Locate the cell with the specified text and output its [X, Y] center coordinate. 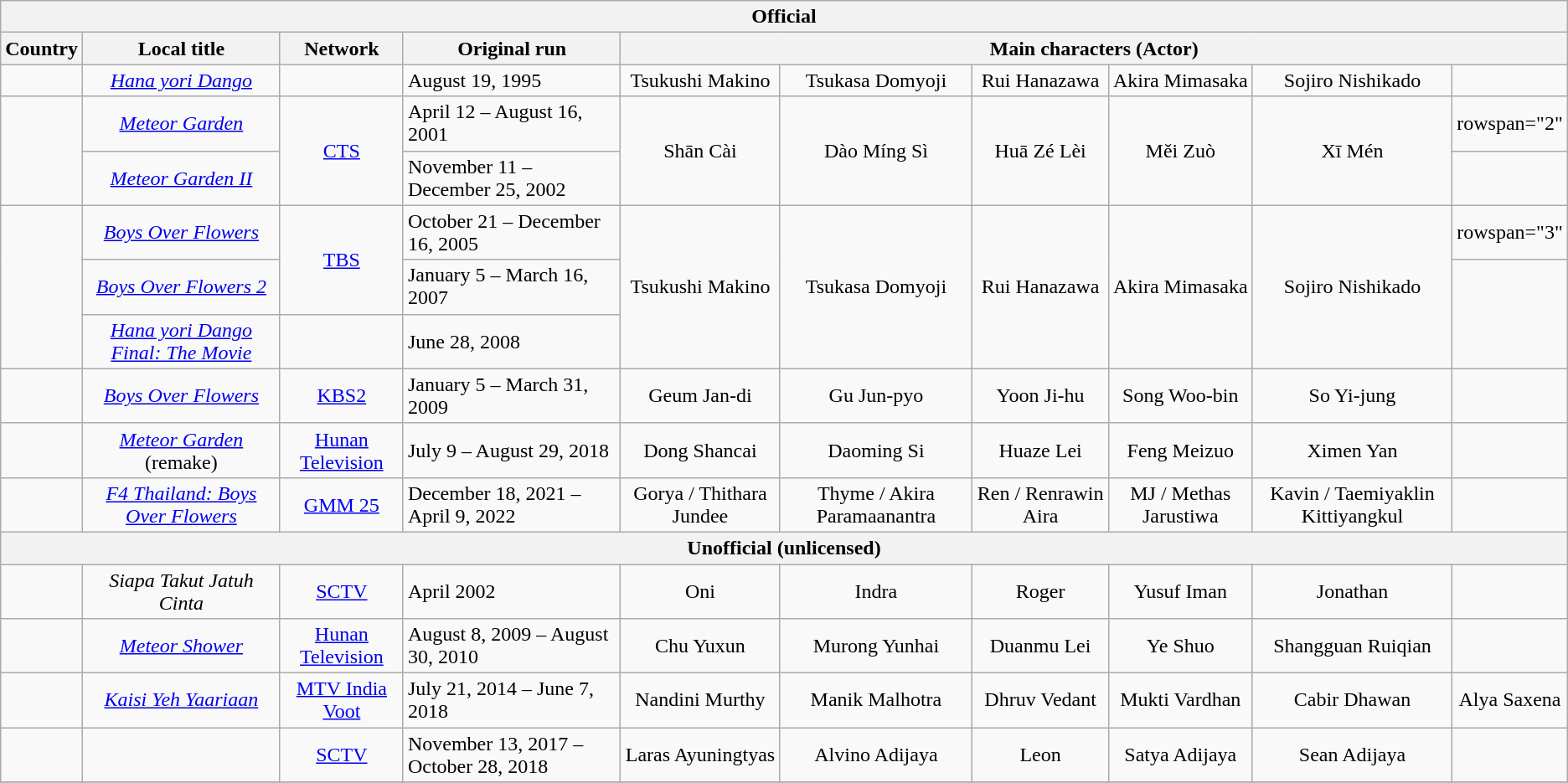
Nandini Murthy [700, 700]
Official [784, 17]
Manik Malhotra [876, 700]
Network [342, 49]
Ye Shuo [1180, 646]
Měi Zuò [1180, 151]
Gu Jun-pyo [876, 395]
Dhruv Vedant [1040, 700]
Hana yori Dango [181, 80]
Kaisi Yeh Yaariaan [181, 700]
Gorya / Thithara Jundee [700, 504]
January 5 – March 16, 2007 [512, 286]
Laras Ayuningtyas [700, 755]
Geum Jan-di [700, 395]
Indra [876, 591]
Dong Shancai [700, 451]
August 8, 2009 – August 30, 2010 [512, 646]
Shangguan Ruiqian [1352, 646]
June 28, 2008 [512, 342]
Huā Zé Lèi [1040, 151]
Shān Cài [700, 151]
MJ / Methas Jarustiwa [1180, 504]
Cabir Dhawan [1352, 700]
Xī Mén [1352, 151]
Jonathan [1352, 591]
Song Woo-bin [1180, 395]
Leon [1040, 755]
Murong Yunhai [876, 646]
Siapa Takut Jatuh Cinta [181, 591]
rowspan="2" [1510, 124]
CTS [342, 151]
So Yi-jung [1352, 395]
KBS2 [342, 395]
Chu Yuxun [700, 646]
Oni [700, 591]
Huaze Lei [1040, 451]
Meteor Garden (remake) [181, 451]
July 9 – August 29, 2018 [512, 451]
Daoming Si [876, 451]
Alya Saxena [1510, 700]
Sean Adijaya [1352, 755]
Local title [181, 49]
Boys Over Flowers 2 [181, 286]
Alvino Adijaya [876, 755]
Meteor Garden II [181, 178]
rowspan="3" [1510, 233]
MTV India Voot [342, 700]
Main characters (Actor) [1094, 49]
August 19, 1995 [512, 80]
November 13, 2017 – October 28, 2018 [512, 755]
January 5 – March 31, 2009 [512, 395]
Hana yori Dango Final: The Movie [181, 342]
Dào Míng Sì [876, 151]
Mukti Vardhan [1180, 700]
Ren / Renrawin Aira [1040, 504]
October 21 – December 16, 2005 [512, 233]
Yusuf Iman [1180, 591]
July 21, 2014 – June 7, 2018 [512, 700]
November 11 – December 25, 2002 [512, 178]
April 12 – August 16, 2001 [512, 124]
April 2002 [512, 591]
TBS [342, 260]
December 18, 2021 – April 9, 2022 [512, 504]
Thyme / Akira Paramaanantra [876, 504]
Roger [1040, 591]
Original run [512, 49]
GMM 25 [342, 504]
Meteor Garden [181, 124]
Ximen Yan [1352, 451]
Meteor Shower [181, 646]
Satya Adijaya [1180, 755]
Yoon Ji-hu [1040, 395]
Kavin / Taemiyaklin Kittiyangkul [1352, 504]
Unofficial (unlicensed) [784, 548]
Country [42, 49]
Feng Meizuo [1180, 451]
Duanmu Lei [1040, 646]
F4 Thailand: Boys Over Flowers [181, 504]
